Find where the given text appears and provide that cell's center as (x, y) coordinate. 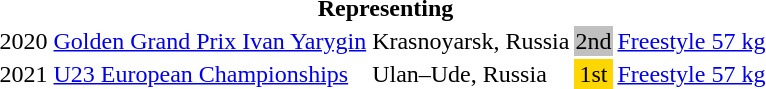
2nd (594, 41)
Golden Grand Prix Ivan Yarygin (210, 41)
U23 European Championships (210, 74)
Ulan–Ude, Russia (471, 74)
Krasnoyarsk, Russia (471, 41)
1st (594, 74)
